Detect which cell encompasses the target text, then output its (x, y) center coordinate. 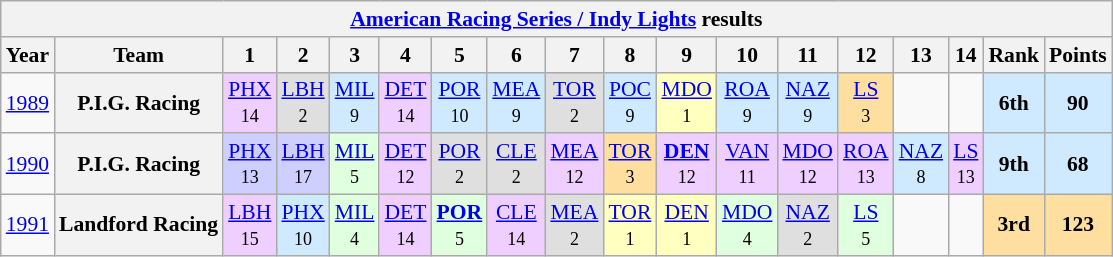
MEA12 (574, 164)
8 (630, 55)
PHX14 (250, 102)
Year (28, 55)
13 (921, 55)
3rd (1014, 226)
American Racing Series / Indy Lights results (556, 19)
9th (1014, 164)
11 (808, 55)
68 (1078, 164)
POC9 (630, 102)
DET12 (405, 164)
POR2 (460, 164)
2 (302, 55)
7 (574, 55)
10 (748, 55)
LBH17 (302, 164)
Points (1078, 55)
MIL5 (355, 164)
Landford Racing (138, 226)
NAZ2 (808, 226)
MEA9 (516, 102)
MIL9 (355, 102)
12 (866, 55)
ROA9 (748, 102)
LS3 (866, 102)
MDO4 (748, 226)
POR10 (460, 102)
123 (1078, 226)
ROA13 (866, 164)
LBH2 (302, 102)
LS5 (866, 226)
1989 (28, 102)
CLE14 (516, 226)
9 (686, 55)
DEN12 (686, 164)
DEN1 (686, 226)
LS13 (966, 164)
1991 (28, 226)
MIL4 (355, 226)
6th (1014, 102)
VAN11 (748, 164)
NAZ8 (921, 164)
PHX10 (302, 226)
Team (138, 55)
1 (250, 55)
MEA2 (574, 226)
TOR3 (630, 164)
CLE2 (516, 164)
Rank (1014, 55)
PHX13 (250, 164)
4 (405, 55)
MDO1 (686, 102)
6 (516, 55)
MDO12 (808, 164)
NAZ9 (808, 102)
90 (1078, 102)
14 (966, 55)
POR5 (460, 226)
LBH15 (250, 226)
3 (355, 55)
TOR2 (574, 102)
1990 (28, 164)
5 (460, 55)
TOR1 (630, 226)
